Scan for the cell matching the given text and deliver its [X, Y] coordinate at center. 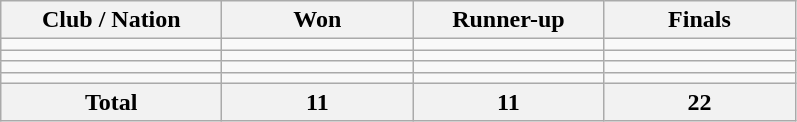
Total [112, 102]
Finals [700, 20]
Runner-up [508, 20]
Club / Nation [112, 20]
Won [318, 20]
22 [700, 102]
